For the text-containing cell, return its midpoint in [X, Y] coordinate format. 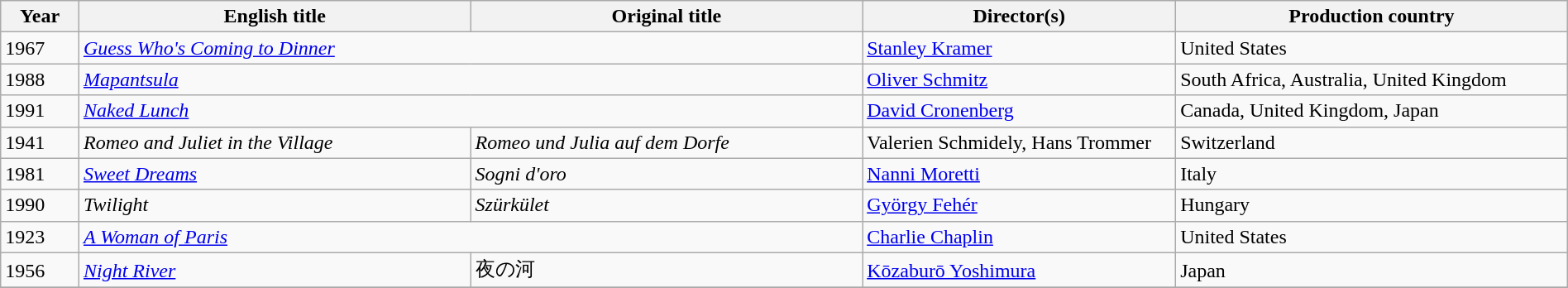
1967 [40, 48]
Szürkület [667, 205]
Nanni Moretti [1019, 174]
Guess Who's Coming to Dinner [470, 48]
Original title [667, 17]
1988 [40, 79]
1941 [40, 142]
Canada, United Kingdom, Japan [1372, 111]
Oliver Schmitz [1019, 79]
Romeo und Julia auf dem Dorfe [667, 142]
Twilight [275, 205]
Switzerland [1372, 142]
Charlie Chaplin [1019, 237]
1956 [40, 270]
Sweet Dreams [275, 174]
Sogni d'oro [667, 174]
Italy [1372, 174]
Naked Lunch [470, 111]
Production country [1372, 17]
South Africa, Australia, United Kingdom [1372, 79]
Hungary [1372, 205]
1981 [40, 174]
Year [40, 17]
György Fehér [1019, 205]
Valerien Schmidely, Hans Trommer [1019, 142]
夜の河 [667, 270]
1991 [40, 111]
A Woman of Paris [470, 237]
Romeo and Juliet in the Village [275, 142]
Japan [1372, 270]
Night River [275, 270]
Stanley Kramer [1019, 48]
1990 [40, 205]
1923 [40, 237]
Mapantsula [470, 79]
David Cronenberg [1019, 111]
English title [275, 17]
Director(s) [1019, 17]
Kōzaburō Yoshimura [1019, 270]
